For the text-containing cell, return its midpoint in (x, y) coordinate format. 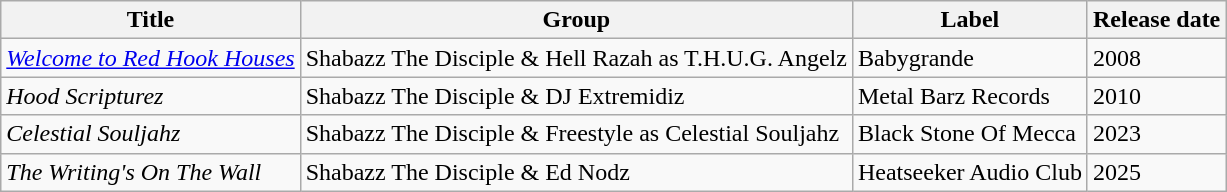
2025 (1156, 172)
The Writing's On The Wall (150, 172)
Shabazz The Disciple & Freestyle as Celestial Souljahz (576, 134)
Heatseeker Audio Club (970, 172)
Release date (1156, 20)
Black Stone Of Mecca (970, 134)
2010 (1156, 96)
Hood Scripturez (150, 96)
Label (970, 20)
2008 (1156, 58)
2023 (1156, 134)
Shabazz The Disciple & DJ Extremidiz (576, 96)
Title (150, 20)
Celestial Souljahz (150, 134)
Shabazz The Disciple & Hell Razah as T.H.U.G. Angelz (576, 58)
Babygrande (970, 58)
Welcome to Red Hook Houses (150, 58)
Group (576, 20)
Metal Barz Records (970, 96)
Shabazz The Disciple & Ed Nodz (576, 172)
